Return (X, Y) of the center of cell containing provided text 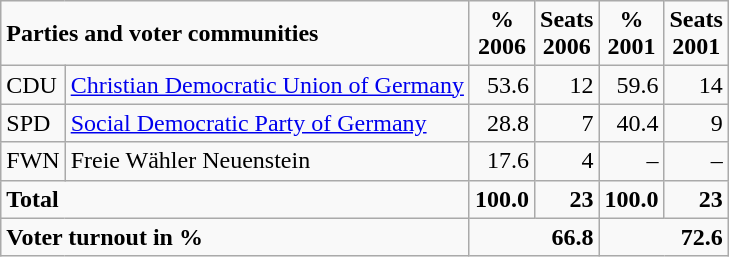
Social Democratic Party of Germany (267, 123)
66.8 (534, 237)
17.6 (502, 161)
%2006 (502, 34)
Voter turnout in % (236, 237)
40.4 (632, 123)
Total (236, 199)
Parties and voter communities (236, 34)
12 (567, 85)
72.6 (664, 237)
FWN (33, 161)
SPD (33, 123)
53.6 (502, 85)
7 (567, 123)
Christian Democratic Union of Germany (267, 85)
CDU (33, 85)
Seats2006 (567, 34)
%2001 (632, 34)
Seats2001 (696, 34)
14 (696, 85)
4 (567, 161)
Freie Wähler Neuenstein (267, 161)
59.6 (632, 85)
28.8 (502, 123)
9 (696, 123)
